Return the (x, y) coordinate for the center point of the cell that contains the specified text.  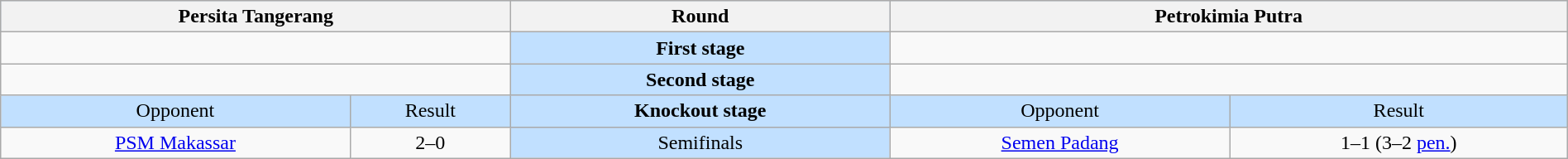
Semifinals (700, 142)
2–0 (430, 142)
Persita Tangerang (256, 17)
Semen Padang (1060, 142)
Petrokimia Putra (1229, 17)
First stage (700, 48)
Second stage (700, 79)
1–1 (3–2 pen.) (1398, 142)
PSM Makassar (175, 142)
Round (700, 17)
Knockout stage (700, 111)
